Find where the given text appears and provide that cell's center as [X, Y] coordinate. 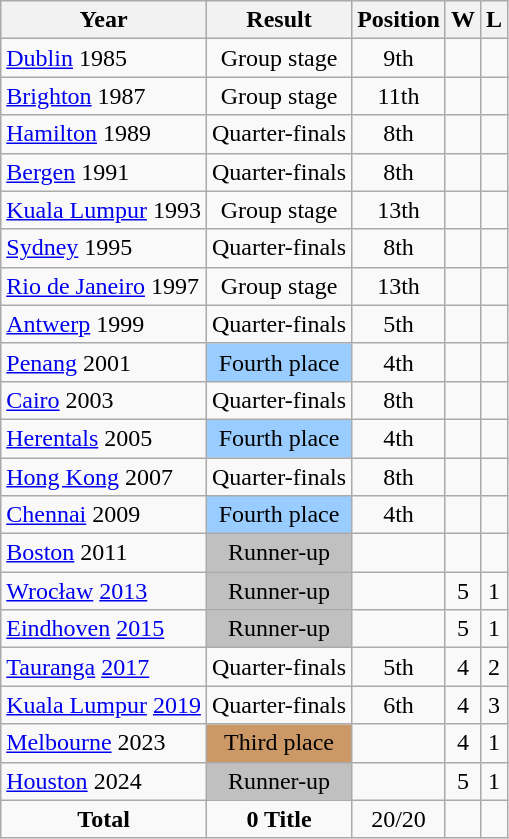
Bergen 1991 [104, 172]
2 [494, 667]
20/20 [399, 819]
6th [399, 705]
Kuala Lumpur 2019 [104, 705]
Result [278, 20]
Tauranga 2017 [104, 667]
Melbourne 2023 [104, 743]
0 Title [278, 819]
Houston 2024 [104, 781]
Dublin 1985 [104, 58]
Chennai 2009 [104, 515]
Third place [278, 743]
W [462, 20]
3 [494, 705]
L [494, 20]
Cairo 2003 [104, 400]
Boston 2011 [104, 553]
Wrocław 2013 [104, 591]
Total [104, 819]
11th [399, 96]
Herentals 2005 [104, 438]
Antwerp 1999 [104, 324]
Hamilton 1989 [104, 134]
9th [399, 58]
Sydney 1995 [104, 248]
Hong Kong 2007 [104, 477]
Brighton 1987 [104, 96]
Year [104, 20]
Eindhoven 2015 [104, 629]
Penang 2001 [104, 362]
Position [399, 20]
Rio de Janeiro 1997 [104, 286]
Kuala Lumpur 1993 [104, 210]
